Extract the (X, Y) coordinate from the center of the cell holding the provided text.  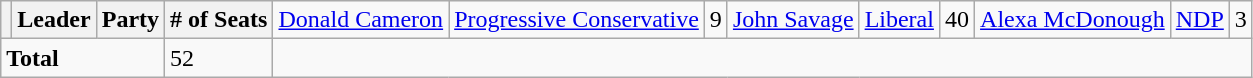
9 (716, 20)
Donald Cameron (361, 20)
Leader (54, 20)
NDP (1200, 20)
3 (1240, 20)
# of Seats (219, 20)
Liberal (899, 20)
Party (130, 20)
40 (956, 20)
Alexa McDonough (1073, 20)
52 (219, 58)
John Savage (793, 20)
Total (83, 58)
Progressive Conservative (577, 20)
